Provide the [X, Y] coordinate of the cell's center where the given text is located.  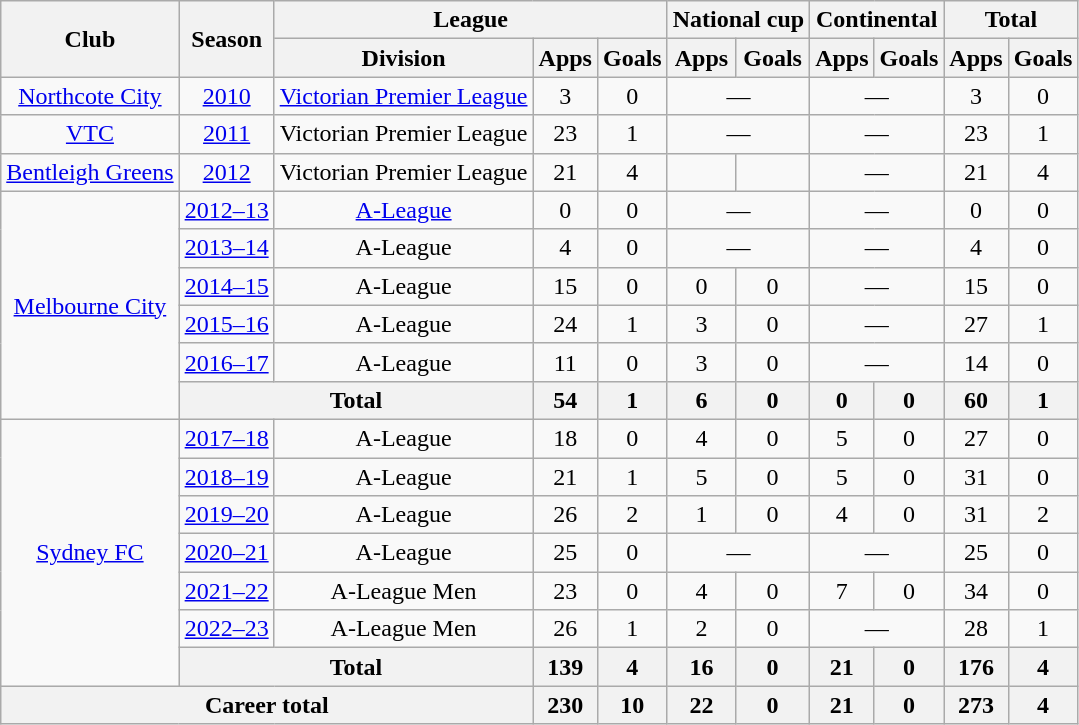
Northcote City [90, 96]
28 [976, 629]
Bentleigh Greens [90, 172]
6 [701, 400]
2013–14 [226, 248]
18 [565, 438]
Season [226, 39]
22 [701, 705]
Division [404, 58]
24 [565, 324]
2021–22 [226, 591]
230 [565, 705]
2018–19 [226, 477]
139 [565, 667]
176 [976, 667]
Club [90, 39]
National cup [738, 20]
Career total [267, 705]
Sydney FC [90, 552]
2022–23 [226, 629]
10 [632, 705]
54 [565, 400]
League [470, 20]
Continental [877, 20]
2010 [226, 96]
VTC [90, 134]
14 [976, 362]
2017–18 [226, 438]
2012–13 [226, 210]
2019–20 [226, 515]
2020–21 [226, 553]
11 [565, 362]
2011 [226, 134]
Melbourne City [90, 305]
273 [976, 705]
2014–15 [226, 286]
60 [976, 400]
2015–16 [226, 324]
7 [842, 591]
2016–17 [226, 362]
34 [976, 591]
2012 [226, 172]
16 [701, 667]
